Output the [X, Y] coordinate of the center of the cell containing the given text.  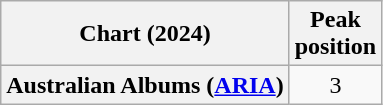
Chart (2024) [145, 34]
3 [335, 85]
Peakposition [335, 34]
Australian Albums (ARIA) [145, 85]
